Capture the cell that displays the provided text and extract its [x, y] central coordinate. 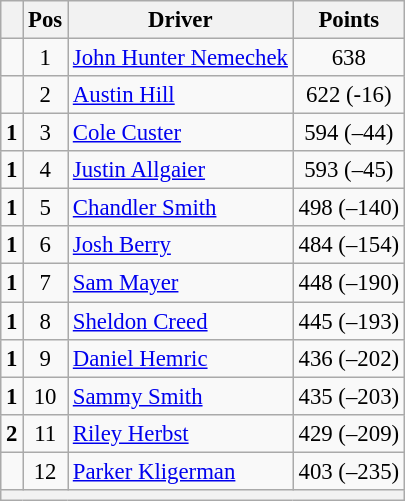
Josh Berry [181, 245]
436 (–202) [348, 358]
593 (–45) [348, 170]
445 (–193) [348, 321]
10 [46, 396]
Sheldon Creed [181, 321]
Parker Kligerman [181, 471]
622 (-16) [348, 95]
Sammy Smith [181, 396]
Chandler Smith [181, 208]
Daniel Hemric [181, 358]
498 (–140) [348, 208]
429 (–209) [348, 433]
Sam Mayer [181, 283]
12 [46, 471]
8 [46, 321]
594 (–44) [348, 133]
9 [46, 358]
11 [46, 433]
4 [46, 170]
403 (–235) [348, 471]
Pos [46, 20]
Riley Herbst [181, 433]
638 [348, 58]
3 [46, 133]
484 (–154) [348, 245]
6 [46, 245]
Driver [181, 20]
448 (–190) [348, 283]
Cole Custer [181, 133]
5 [46, 208]
7 [46, 283]
Points [348, 20]
John Hunter Nemechek [181, 58]
435 (–203) [348, 396]
Justin Allgaier [181, 170]
Austin Hill [181, 95]
